Identify which cell holds the provided text, then report its [X, Y] central coordinate. 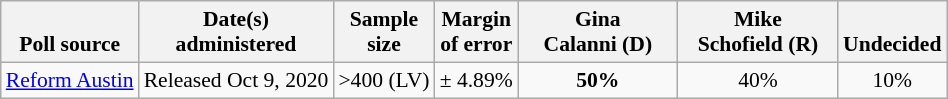
50% [598, 80]
Date(s)administered [236, 32]
GinaCalanni (D) [598, 32]
Samplesize [384, 32]
Marginof error [476, 32]
MikeSchofield (R) [758, 32]
40% [758, 80]
Reform Austin [70, 80]
>400 (LV) [384, 80]
± 4.89% [476, 80]
Poll source [70, 32]
10% [892, 80]
Released Oct 9, 2020 [236, 80]
Undecided [892, 32]
